From the cell containing the given text, extract its center point as (x, y) coordinate. 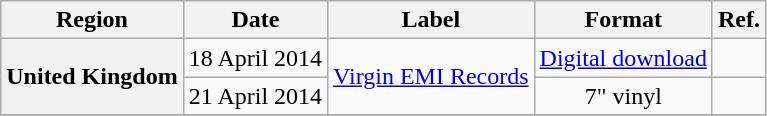
Label (431, 20)
7" vinyl (623, 96)
United Kingdom (92, 77)
Virgin EMI Records (431, 77)
Date (255, 20)
21 April 2014 (255, 96)
Region (92, 20)
Ref. (738, 20)
Digital download (623, 58)
Format (623, 20)
18 April 2014 (255, 58)
